Detect which cell encompasses the target text, then output its [X, Y] center coordinate. 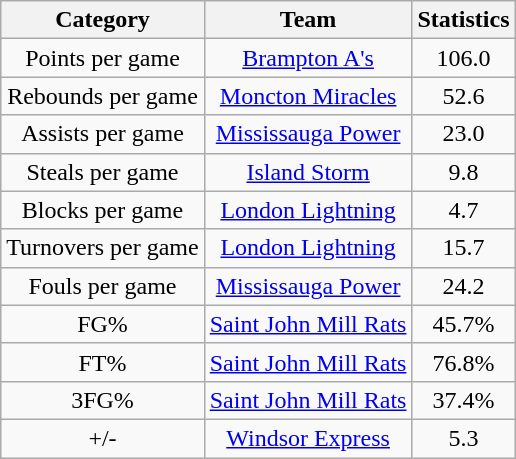
Assists per game [102, 134]
Statistics [464, 20]
Points per game [102, 58]
Fouls per game [102, 286]
Brampton A's [308, 58]
24.2 [464, 286]
45.7% [464, 324]
FG% [102, 324]
37.4% [464, 400]
3FG% [102, 400]
106.0 [464, 58]
Rebounds per game [102, 96]
Category [102, 20]
4.7 [464, 210]
9.8 [464, 172]
5.3 [464, 438]
15.7 [464, 248]
Turnovers per game [102, 248]
76.8% [464, 362]
Windsor Express [308, 438]
Island Storm [308, 172]
Team [308, 20]
Moncton Miracles [308, 96]
52.6 [464, 96]
Steals per game [102, 172]
+/- [102, 438]
FT% [102, 362]
Blocks per game [102, 210]
23.0 [464, 134]
